Capture the cell that displays the provided text and extract its [X, Y] central coordinate. 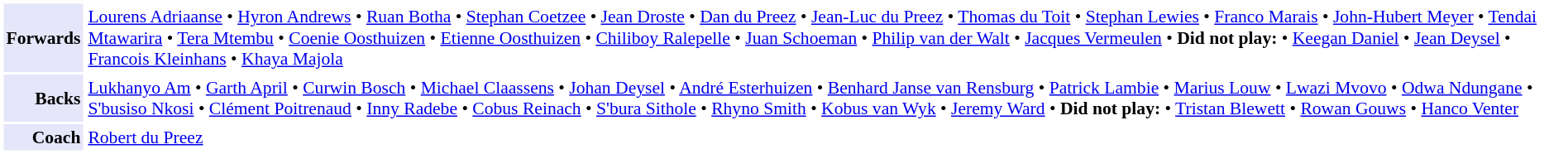
Backs [43, 98]
Robert du Preez [825, 137]
Forwards [43, 37]
Coach [43, 137]
